Extract the [x, y] coordinate from the center of the cell holding the provided text.  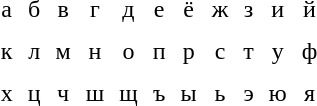
с [220, 52]
у [278, 52]
н [95, 52]
р [189, 52]
л [34, 52]
т [248, 52]
м [64, 52]
о [128, 52]
п [160, 52]
